Find where the given text appears and provide that cell's center as [X, Y] coordinate. 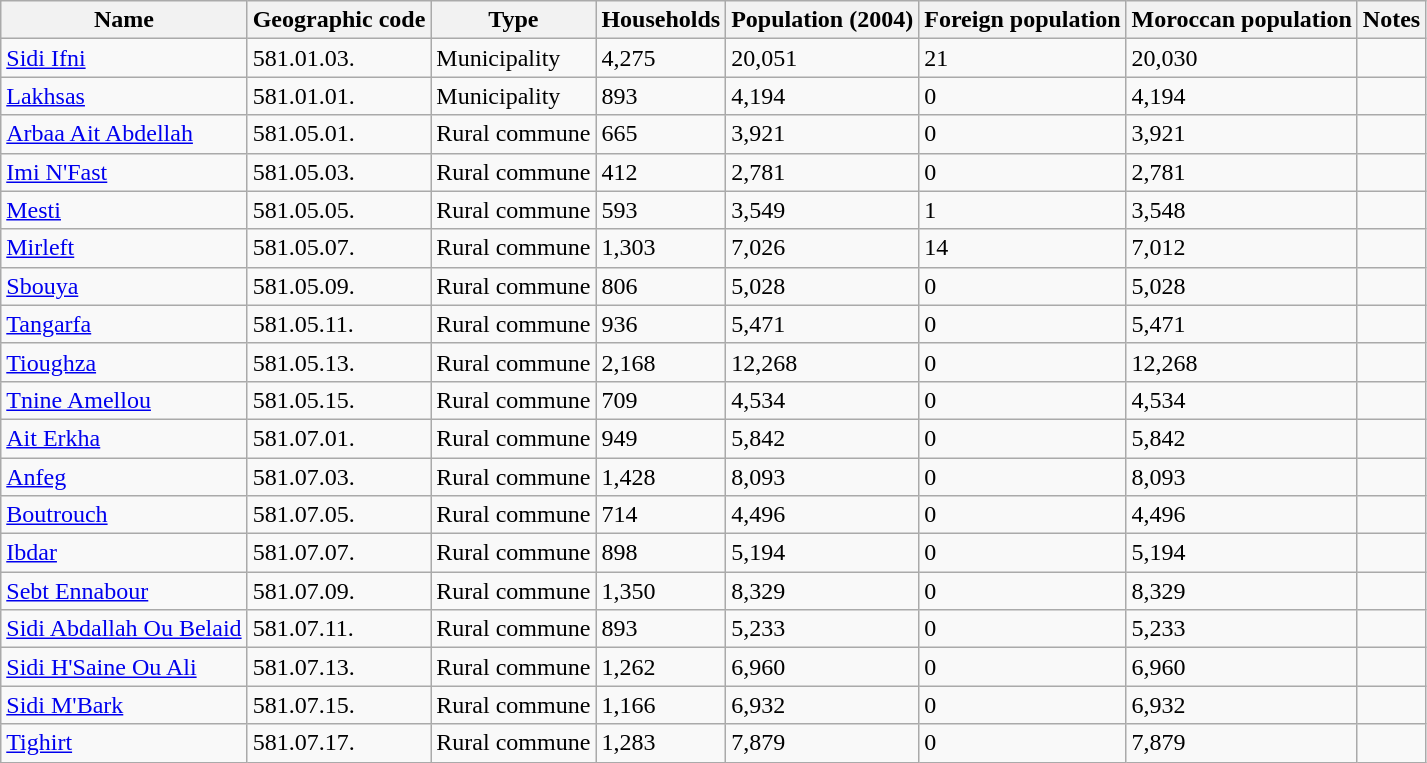
1,283 [661, 743]
Moroccan population [1242, 20]
14 [1022, 248]
Sbouya [124, 286]
Foreign population [1022, 20]
7,012 [1242, 248]
1,262 [661, 667]
Tangarfa [124, 324]
Mesti [124, 210]
Sidi M'Bark [124, 705]
Arbaa Ait Abdellah [124, 134]
581.01.03. [339, 58]
Population (2004) [822, 20]
581.05.09. [339, 286]
581.07.11. [339, 629]
581.05.11. [339, 324]
412 [661, 172]
581.07.17. [339, 743]
3,549 [822, 210]
4,275 [661, 58]
593 [661, 210]
Sidi Ifni [124, 58]
709 [661, 400]
581.01.01. [339, 96]
1,428 [661, 477]
898 [661, 553]
806 [661, 286]
581.07.05. [339, 515]
581.07.01. [339, 438]
Ait Erkha [124, 438]
Households [661, 20]
Notes [1391, 20]
581.07.03. [339, 477]
20,030 [1242, 58]
Lakhsas [124, 96]
1,303 [661, 248]
Type [514, 20]
Geographic code [339, 20]
Tighirt [124, 743]
581.05.07. [339, 248]
665 [661, 134]
Mirleft [124, 248]
1,166 [661, 705]
Sidi H'Saine Ou Ali [124, 667]
Tnine Amellou [124, 400]
Boutrouch [124, 515]
581.07.07. [339, 553]
7,026 [822, 248]
581.07.13. [339, 667]
581.07.09. [339, 591]
581.07.15. [339, 705]
581.05.13. [339, 362]
20,051 [822, 58]
3,548 [1242, 210]
Tioughza [124, 362]
Sebt Ennabour [124, 591]
936 [661, 324]
714 [661, 515]
581.05.15. [339, 400]
581.05.05. [339, 210]
21 [1022, 58]
Ibdar [124, 553]
2,168 [661, 362]
1 [1022, 210]
Anfeg [124, 477]
581.05.01. [339, 134]
Name [124, 20]
949 [661, 438]
Imi N'Fast [124, 172]
Sidi Abdallah Ou Belaid [124, 629]
1,350 [661, 591]
581.05.03. [339, 172]
